Return [X, Y] of the center of cell containing provided text 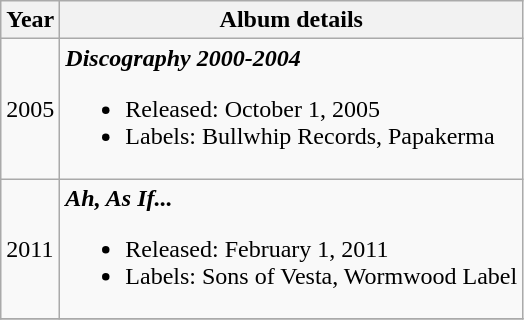
Ah, As If...Released: February 1, 2011Labels: Sons of Vesta, Wormwood Label [292, 249]
Year [30, 20]
2011 [30, 249]
Album details [292, 20]
2005 [30, 109]
Discography 2000-2004Released: October 1, 2005Labels: Bullwhip Records, Papakerma [292, 109]
